Extract the (x, y) coordinate from the center of the cell holding the provided text.  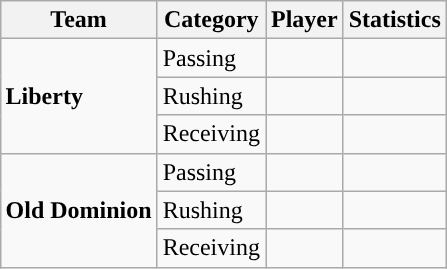
Player (305, 20)
Category (211, 20)
Old Dominion (78, 210)
Team (78, 20)
Statistics (394, 20)
Liberty (78, 96)
